Find where the given text appears and provide that cell's center as [X, Y] coordinate. 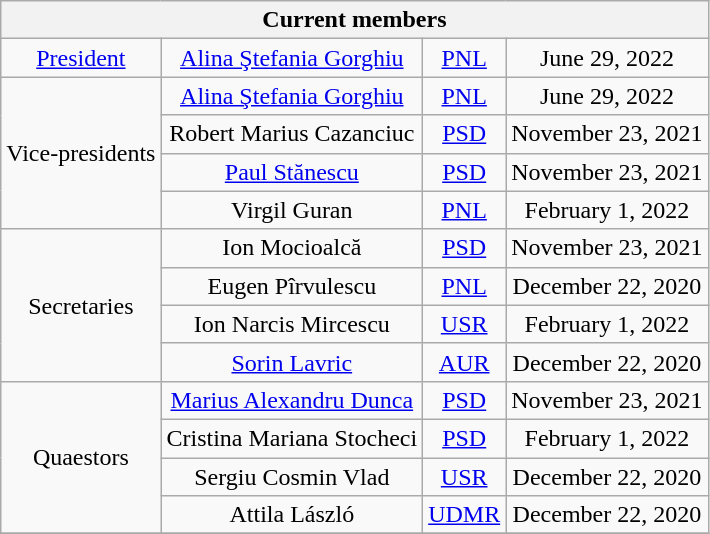
Robert Marius Cazanciuc [292, 134]
Cristina Mariana Stocheci [292, 438]
Sorin Lavric [292, 362]
Virgil Guran [292, 210]
Ion Narcis Mircescu [292, 324]
Current members [354, 20]
Secretaries [81, 305]
President [81, 58]
Vice-presidents [81, 153]
Ion Mocioalcă [292, 248]
Eugen Pîrvulescu [292, 286]
Attila László [292, 515]
Paul Stănescu [292, 172]
AUR [464, 362]
Quaestors [81, 457]
Marius Alexandru Dunca [292, 400]
Sergiu Cosmin Vlad [292, 477]
UDMR [464, 515]
